Search for the cell housing the specified text and yield its (x, y) center coordinate. 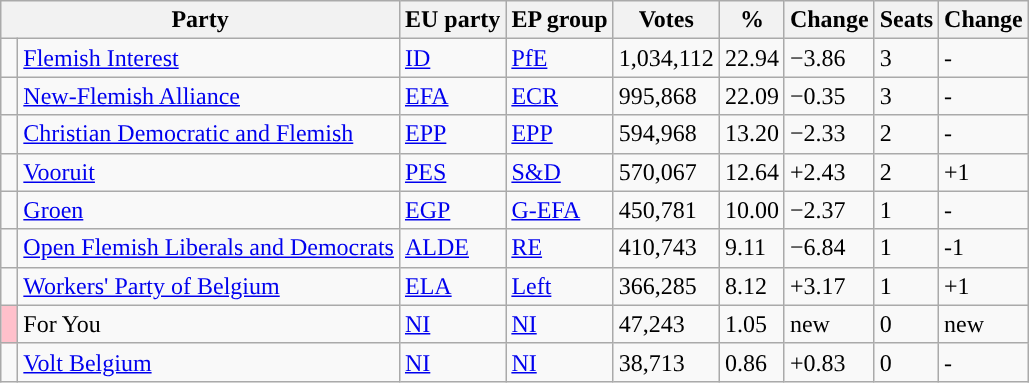
Volt Belgium (209, 362)
Seats (906, 20)
−3.86 (829, 58)
PfE (560, 58)
Party (200, 20)
ALDE (452, 248)
1,034,112 (666, 58)
ID (452, 58)
RE (560, 248)
EFA (452, 96)
Groen (209, 210)
Christian Democratic and Flemish (209, 134)
ECR (560, 96)
−0.35 (829, 96)
47,243 (666, 324)
PES (452, 172)
Votes (666, 20)
−6.84 (829, 248)
594,968 (666, 134)
13.20 (752, 134)
-1 (984, 248)
22.09 (752, 96)
+3.17 (829, 286)
+2.43 (829, 172)
450,781 (666, 210)
EU party (452, 20)
38,713 (666, 362)
Workers' Party of Belgium (209, 286)
For You (209, 324)
570,067 (666, 172)
0.86 (752, 362)
12.64 (752, 172)
10.00 (752, 210)
New-Flemish Alliance (209, 96)
366,285 (666, 286)
ELA (452, 286)
S&D (560, 172)
410,743 (666, 248)
22.94 (752, 58)
EP group (560, 20)
Left (560, 286)
% (752, 20)
Open Flemish Liberals and Democrats (209, 248)
+0.83 (829, 362)
1.05 (752, 324)
995,868 (666, 96)
G-EFA (560, 210)
Flemish Interest (209, 58)
8.12 (752, 286)
EGP (452, 210)
9.11 (752, 248)
−2.37 (829, 210)
−2.33 (829, 134)
Vooruit (209, 172)
